Return the (X, Y) coordinate for the center point of the cell that contains the specified text.  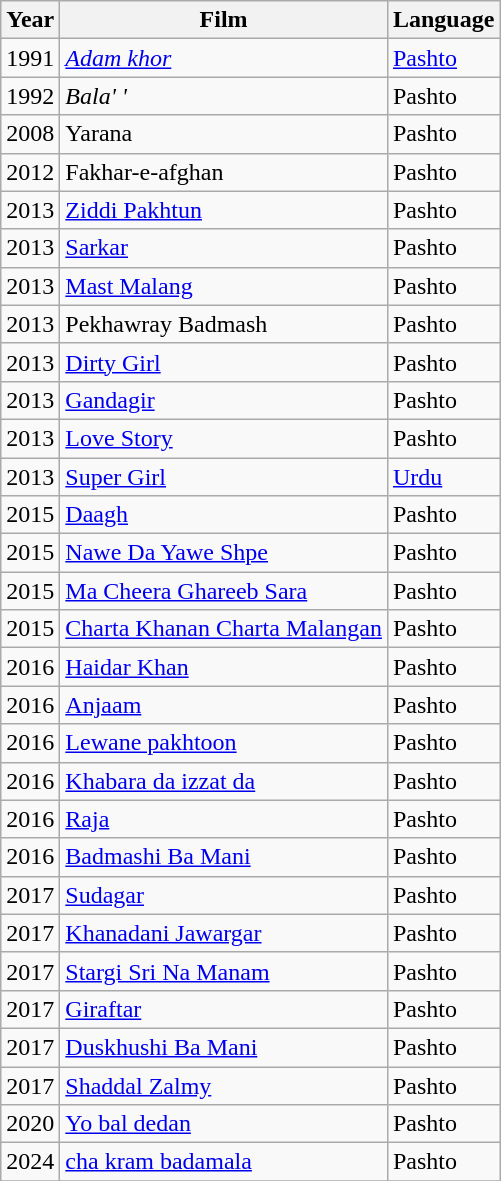
Ma Cheera Ghareeb Sara (224, 591)
2020 (30, 1124)
Charta Khanan Charta Malangan (224, 629)
Fakhar-e-afghan (224, 172)
Khabara da izzat da (224, 781)
Daagh (224, 515)
Ziddi Pakhtun (224, 210)
Language (443, 20)
1991 (30, 58)
Film (224, 20)
Nawe Da Yawe Shpe (224, 553)
2012 (30, 172)
Year (30, 20)
Yarana (224, 134)
Haidar Khan (224, 667)
Yo bal dedan (224, 1124)
Adam khor (224, 58)
Sudagar (224, 895)
Gandagir (224, 400)
Mast Malang (224, 286)
Urdu (443, 477)
Dirty Girl (224, 362)
Giraftar (224, 1009)
Anjaam (224, 705)
Love Story (224, 438)
Khanadani Jawargar (224, 933)
Pekhawray Badmash (224, 324)
Raja (224, 819)
Super Girl (224, 477)
cha kram badamala (224, 1162)
Badmashi Ba Mani (224, 857)
2024 (30, 1162)
Sarkar (224, 248)
1992 (30, 96)
Stargi Sri Na Manam (224, 971)
Duskhushi Ba Mani (224, 1047)
Lewane pakhtoon (224, 743)
Shaddal Zalmy (224, 1085)
Bala' ' (224, 96)
2008 (30, 134)
